Return [x, y] of the center of cell containing provided text 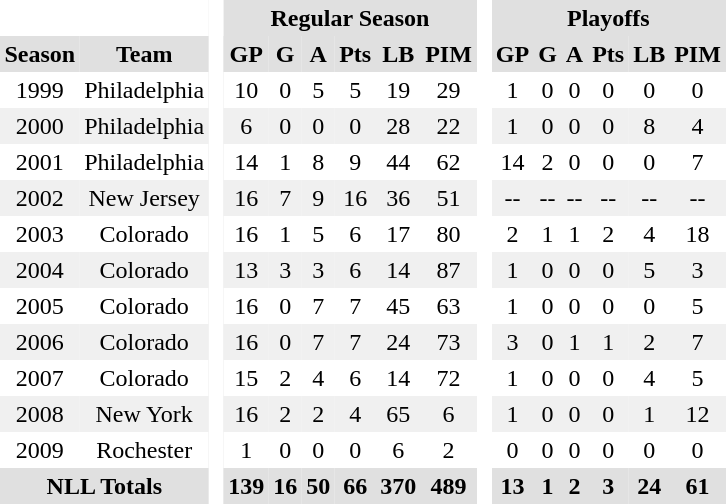
2007 [40, 378]
62 [449, 162]
Season [40, 54]
80 [449, 234]
10 [246, 90]
2004 [40, 270]
18 [698, 234]
New Jersey [144, 198]
87 [449, 270]
139 [246, 486]
45 [398, 306]
2002 [40, 198]
2008 [40, 414]
2005 [40, 306]
29 [449, 90]
1999 [40, 90]
15 [246, 378]
61 [698, 486]
17 [398, 234]
36 [398, 198]
72 [449, 378]
Regular Season [350, 18]
2006 [40, 342]
Playoffs [608, 18]
65 [398, 414]
Team [144, 54]
New York [144, 414]
Rochester [144, 450]
51 [449, 198]
73 [449, 342]
19 [398, 90]
12 [698, 414]
489 [449, 486]
NLL Totals [104, 486]
44 [398, 162]
50 [318, 486]
2000 [40, 126]
2003 [40, 234]
66 [356, 486]
2001 [40, 162]
2009 [40, 450]
28 [398, 126]
22 [449, 126]
370 [398, 486]
63 [449, 306]
